From the cell containing the given text, extract its center point as (x, y) coordinate. 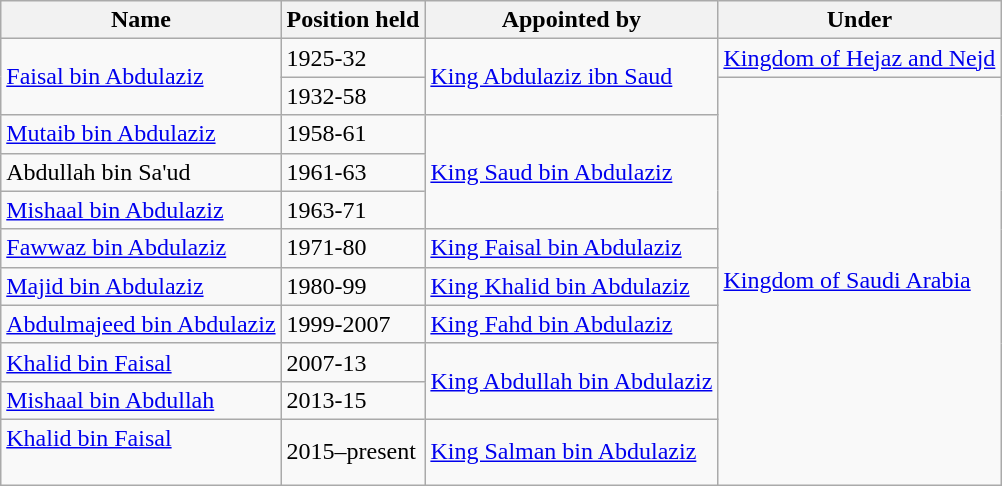
Faisal bin Abdulaziz (141, 77)
1958-61 (353, 134)
King Khalid bin Abdulaziz (572, 286)
Fawwaz bin Abdulaziz (141, 248)
Abdullah bin Sa'ud (141, 172)
Position held (353, 20)
Appointed by (572, 20)
2007-13 (353, 362)
Name (141, 20)
Mutaib bin Abdulaziz (141, 134)
1999-2007 (353, 324)
1963-71 (353, 210)
King Faisal bin Abdulaziz (572, 248)
Majid bin Abdulaziz (141, 286)
1971-80 (353, 248)
Under (860, 20)
King Abdulaziz ibn Saud (572, 77)
1961-63 (353, 172)
2015–present (353, 452)
1932-58 (353, 96)
Kingdom of Hejaz and Nejd (860, 58)
Mishaal bin Abdullah (141, 400)
2013-15 (353, 400)
1980-99 (353, 286)
Mishaal bin Abdulaziz (141, 210)
King Abdullah bin Abdulaziz (572, 381)
Abdulmajeed bin Abdulaziz (141, 324)
Kingdom of Saudi Arabia (860, 281)
King Saud bin Abdulaziz (572, 172)
King Fahd bin Abdulaziz (572, 324)
1925-32 (353, 58)
King Salman bin Abdulaziz (572, 452)
